Identify which cell holds the provided text, then report its (X, Y) central coordinate. 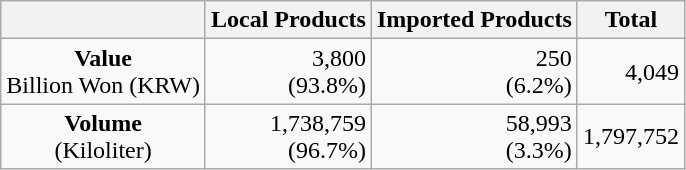
Imported Products (474, 20)
ValueBillion Won (KRW) (104, 72)
Volume(Kiloliter) (104, 136)
1,797,752 (630, 136)
58,993(3.3%) (474, 136)
3,800(93.8%) (288, 72)
4,049 (630, 72)
Local Products (288, 20)
250(6.2%) (474, 72)
Total (630, 20)
1,738,759(96.7%) (288, 136)
